Return the [X, Y] coordinate for the center point of the cell that contains the specified text.  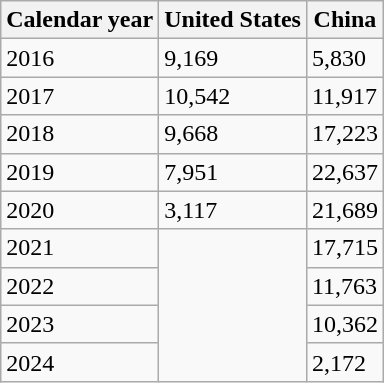
9,668 [233, 134]
2019 [80, 172]
2016 [80, 58]
10,362 [344, 324]
China [344, 20]
2020 [80, 210]
7,951 [233, 172]
9,169 [233, 58]
11,917 [344, 96]
Calendar year [80, 20]
2018 [80, 134]
17,223 [344, 134]
10,542 [233, 96]
11,763 [344, 286]
21,689 [344, 210]
2024 [80, 362]
United States [233, 20]
2021 [80, 248]
2,172 [344, 362]
2023 [80, 324]
2022 [80, 286]
5,830 [344, 58]
2017 [80, 96]
17,715 [344, 248]
22,637 [344, 172]
3,117 [233, 210]
